Scan for the cell matching the given text and deliver its [X, Y] coordinate at center. 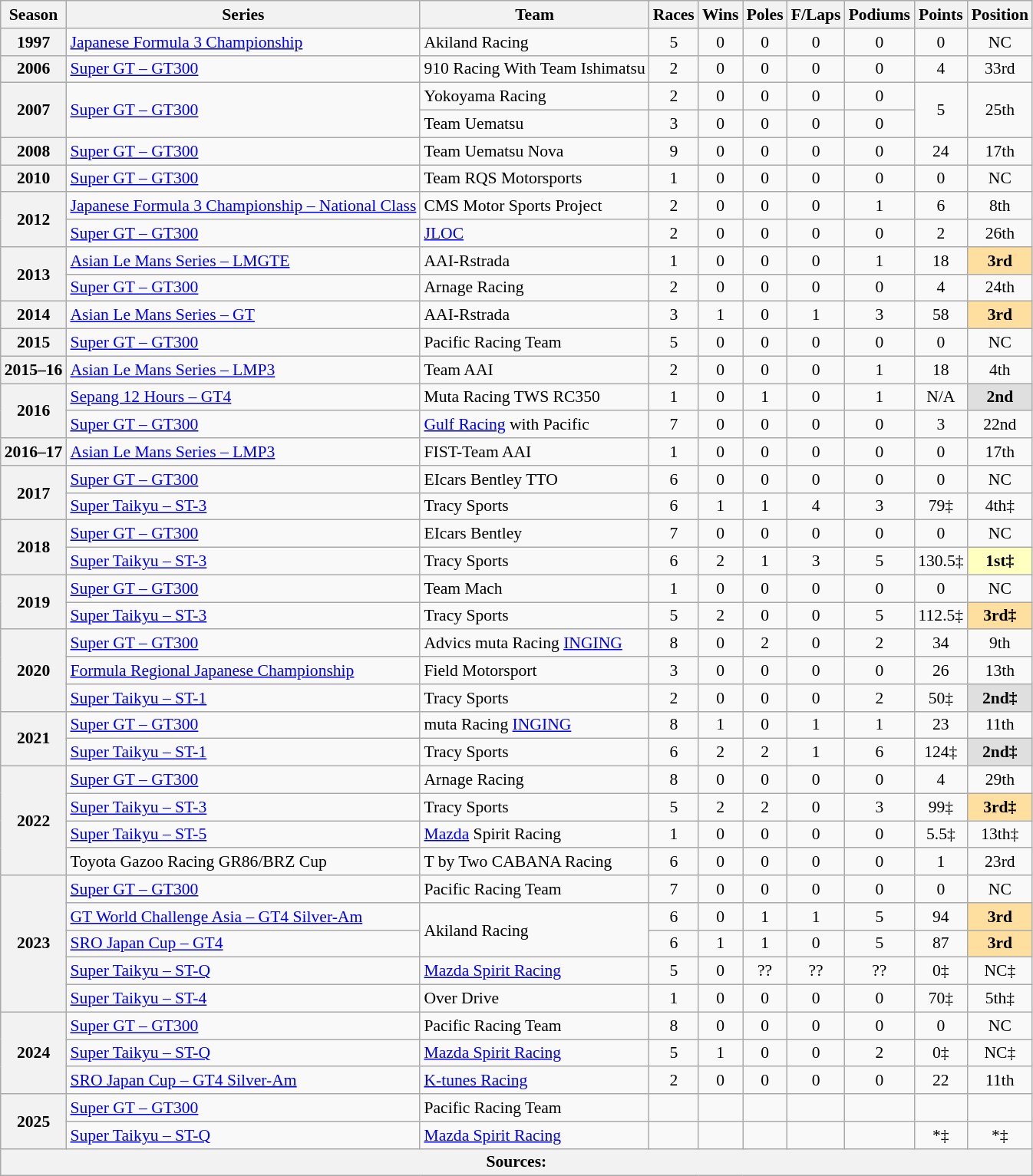
124‡ [941, 753]
Formula Regional Japanese Championship [243, 670]
Points [941, 15]
Team Uematsu [534, 124]
2006 [34, 69]
Team [534, 15]
26th [1000, 233]
N/A [941, 397]
2018 [34, 548]
34 [941, 644]
Advics muta Racing INGING [534, 644]
Position [1000, 15]
130.5‡ [941, 562]
910 Racing With Team Ishimatsu [534, 69]
Sources: [516, 1162]
K-tunes Racing [534, 1081]
EIcars Bentley TTO [534, 479]
GT World Challenge Asia – GT4 Silver-Am [243, 917]
50‡ [941, 698]
Podiums [880, 15]
CMS Motor Sports Project [534, 206]
2023 [34, 944]
Team RQS Motorsports [534, 179]
2017 [34, 492]
4th‡ [1000, 506]
2019 [34, 601]
94 [941, 917]
99‡ [941, 807]
Muta Racing TWS RC350 [534, 397]
2007 [34, 110]
70‡ [941, 999]
1st‡ [1000, 562]
Wins [721, 15]
Over Drive [534, 999]
5.5‡ [941, 835]
Japanese Formula 3 Championship – National Class [243, 206]
EIcars Bentley [534, 534]
58 [941, 315]
2016–17 [34, 452]
Super Taikyu – ST-4 [243, 999]
87 [941, 944]
2nd [1000, 397]
13th [1000, 670]
Poles [765, 15]
SRO Japan Cup – GT4 Silver-Am [243, 1081]
Japanese Formula 3 Championship [243, 42]
2010 [34, 179]
Team Uematsu Nova [534, 151]
4th [1000, 370]
Field Motorsport [534, 670]
22 [941, 1081]
SRO Japan Cup – GT4 [243, 944]
Super Taikyu – ST-5 [243, 835]
Season [34, 15]
1997 [34, 42]
25th [1000, 110]
Races [674, 15]
79‡ [941, 506]
2014 [34, 315]
2020 [34, 670]
T by Two CABANA Racing [534, 862]
Asian Le Mans Series – GT [243, 315]
2012 [34, 219]
F/Laps [817, 15]
24th [1000, 288]
2015–16 [34, 370]
Sepang 12 Hours – GT4 [243, 397]
2008 [34, 151]
2013 [34, 275]
24 [941, 151]
112.5‡ [941, 616]
Yokoyama Racing [534, 97]
JLOC [534, 233]
2016 [34, 411]
Gulf Racing with Pacific [534, 425]
29th [1000, 780]
33rd [1000, 69]
FIST-Team AAI [534, 452]
22nd [1000, 425]
2021 [34, 738]
Toyota Gazoo Racing GR86/BRZ Cup [243, 862]
Asian Le Mans Series – LMGTE [243, 261]
2022 [34, 821]
26 [941, 670]
Team Mach [534, 588]
5th‡ [1000, 999]
9th [1000, 644]
Series [243, 15]
13th‡ [1000, 835]
2015 [34, 343]
2024 [34, 1052]
9 [674, 151]
2025 [34, 1122]
Team AAI [534, 370]
8th [1000, 206]
23 [941, 725]
23rd [1000, 862]
muta Racing INGING [534, 725]
